From the cell containing the given text, extract its center point as (X, Y) coordinate. 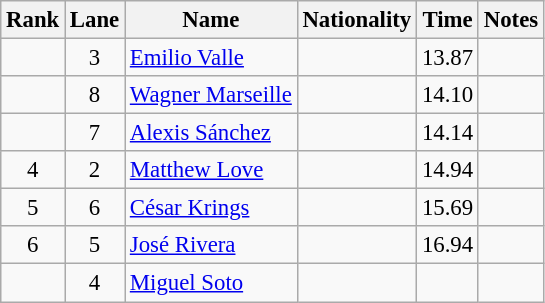
16.94 (448, 245)
14.94 (448, 170)
14.14 (448, 133)
Miguel Soto (212, 283)
13.87 (448, 58)
Time (448, 20)
2 (95, 170)
Notes (510, 20)
Rank (33, 20)
José Rivera (212, 245)
Emilio Valle (212, 58)
3 (95, 58)
15.69 (448, 208)
Nationality (356, 20)
8 (95, 95)
Matthew Love (212, 170)
Lane (95, 20)
14.10 (448, 95)
Alexis Sánchez (212, 133)
César Krings (212, 208)
Wagner Marseille (212, 95)
7 (95, 133)
Name (212, 20)
